Pinpoint the cell where the given text exists, returning its (X, Y) midpoint coordinate. 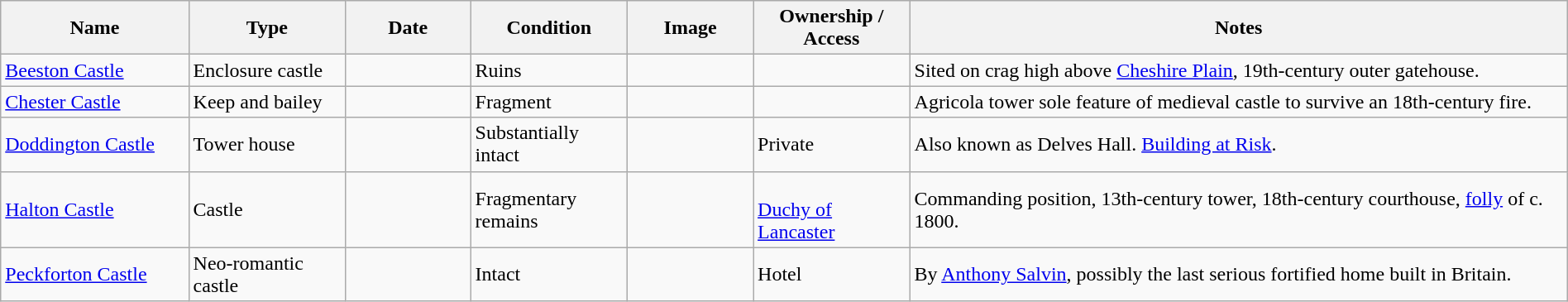
Neo-romantic castle (266, 275)
Halton Castle (94, 209)
Chester Castle (94, 102)
Type (266, 28)
By Anthony Salvin, possibly the last serious fortified home built in Britain. (1239, 275)
Hotel (832, 275)
Also known as Delves Hall. Building at Risk. (1239, 144)
Ownership / Access (832, 28)
Doddington Castle (94, 144)
Duchy of Lancaster (832, 209)
Private (832, 144)
Fragmentary remains (549, 209)
Image (691, 28)
Ruins (549, 70)
Notes (1239, 28)
Tower house (266, 144)
Castle (266, 209)
Agricola tower sole feature of medieval castle to survive an 18th-century fire. (1239, 102)
Condition (549, 28)
Peckforton Castle (94, 275)
Name (94, 28)
Intact (549, 275)
Date (409, 28)
Fragment (549, 102)
Enclosure castle (266, 70)
Sited on crag high above Cheshire Plain, 19th-century outer gatehouse. (1239, 70)
Substantially intact (549, 144)
Beeston Castle (94, 70)
Commanding position, 13th-century tower, 18th-century courthouse, folly of c. 1800. (1239, 209)
Keep and bailey (266, 102)
